From the cell containing the given text, extract its center point as [X, Y] coordinate. 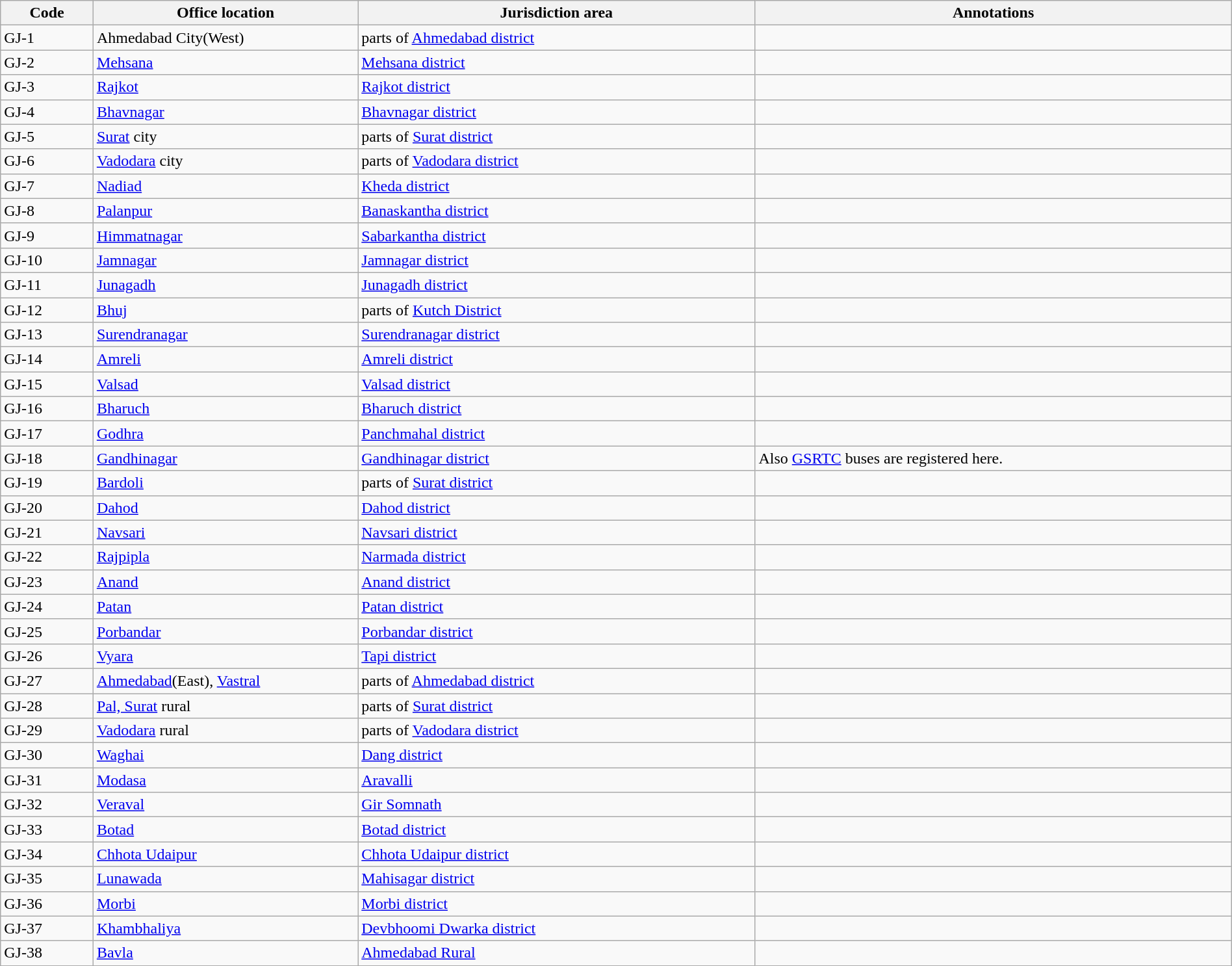
Mehsana district [556, 62]
GJ-17 [47, 434]
Surendranagar [225, 335]
Porbandar [225, 631]
Himmatnagar [225, 235]
GJ-21 [47, 532]
GJ-25 [47, 631]
Morbi district [556, 904]
GJ-24 [47, 607]
Bardoli [225, 483]
Mahisagar district [556, 879]
Ahmedabad City(West) [225, 38]
Chhota Udaipur district [556, 854]
GJ-20 [47, 508]
Khambhaliya [225, 928]
Morbi [225, 904]
Tapi district [556, 656]
Jamnagar district [556, 260]
Dahod [225, 508]
Lunawada [225, 879]
Bhavnagar district [556, 112]
Bharuch district [556, 409]
Office location [225, 13]
Nadiad [225, 186]
GJ-8 [47, 211]
Pal, Surat rural [225, 705]
Banaskantha district [556, 211]
GJ-12 [47, 310]
GJ-23 [47, 582]
Patan district [556, 607]
Mehsana [225, 62]
GJ-9 [47, 235]
Gir Somnath [556, 805]
Junagadh district [556, 285]
GJ-1 [47, 38]
Vyara [225, 656]
GJ-3 [47, 87]
Botad district [556, 829]
Also GSRTC buses are registered here. [993, 458]
Chhota Udaipur [225, 854]
Veraval [225, 805]
Godhra [225, 434]
GJ-22 [47, 557]
Vadodara rural [225, 731]
GJ-37 [47, 928]
Botad [225, 829]
Rajkot [225, 87]
Rajkot district [556, 87]
Bhavnagar [225, 112]
GJ-31 [47, 780]
GJ-30 [47, 755]
GJ-18 [47, 458]
GJ-27 [47, 681]
Valsad district [556, 384]
Amreli [225, 359]
Vadodara city [225, 161]
Rajpipla [225, 557]
Sabarkantha district [556, 235]
Valsad [225, 384]
Porbandar district [556, 631]
Modasa [225, 780]
Aravalli [556, 780]
Narmada district [556, 557]
Kheda district [556, 186]
Gandhinagar district [556, 458]
GJ-4 [47, 112]
Navsari [225, 532]
Ahmedabad(East), Vastral [225, 681]
Annotations [993, 13]
GJ-38 [47, 953]
GJ-15 [47, 384]
Devbhoomi Dwarka district [556, 928]
GJ-2 [47, 62]
GJ-34 [47, 854]
GJ-35 [47, 879]
Anand district [556, 582]
Dahod district [556, 508]
Surendranagar district [556, 335]
Waghai [225, 755]
Surat city [225, 137]
GJ-6 [47, 161]
GJ-10 [47, 260]
Bharuch [225, 409]
parts of Kutch District [556, 310]
Gandhinagar [225, 458]
Palanpur [225, 211]
GJ-19 [47, 483]
Ahmedabad Rural [556, 953]
GJ-11 [47, 285]
Amreli district [556, 359]
Bhuj [225, 310]
Navsari district [556, 532]
GJ-28 [47, 705]
Jurisdiction area [556, 13]
GJ-36 [47, 904]
Junagadh [225, 285]
Bavla [225, 953]
GJ-33 [47, 829]
Jamnagar [225, 260]
GJ-14 [47, 359]
Patan [225, 607]
GJ-5 [47, 137]
GJ-29 [47, 731]
GJ-13 [47, 335]
Code [47, 13]
GJ-32 [47, 805]
Anand [225, 582]
GJ-7 [47, 186]
Panchmahal district [556, 434]
GJ-26 [47, 656]
Dang district [556, 755]
GJ-16 [47, 409]
